Locate the cell with the specified text and output its [X, Y] center coordinate. 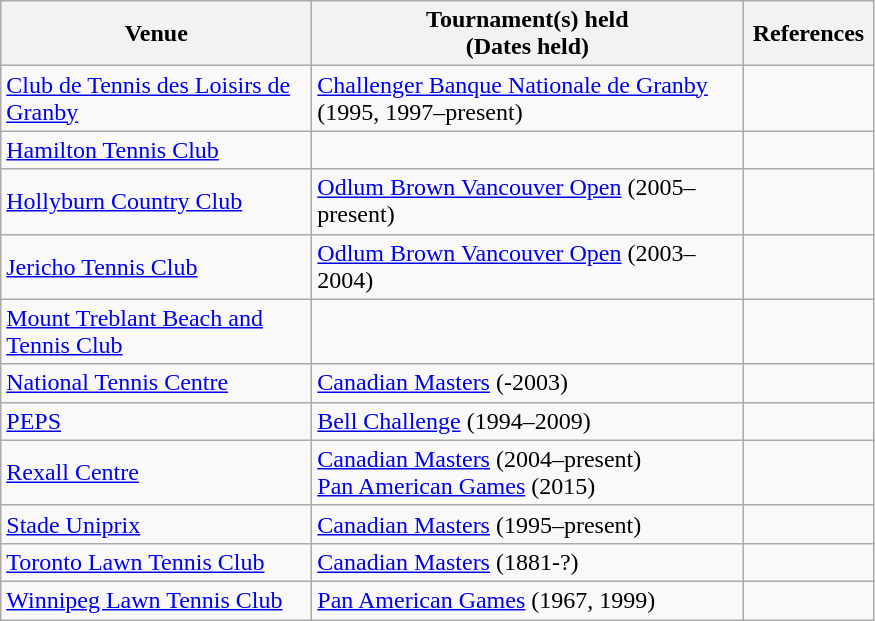
Toronto Lawn Tennis Club [156, 562]
Challenger Banque Nationale de Granby (1995, 1997–present) [528, 98]
Hollyburn Country Club [156, 202]
Hamilton Tennis Club [156, 150]
Canadian Masters (1995–present) [528, 524]
Odlum Brown Vancouver Open (2003–2004) [528, 266]
PEPS [156, 421]
Canadian Masters (-2003) [528, 383]
Club de Tennis des Loisirs de Granby [156, 98]
Pan American Games (1967, 1999) [528, 600]
Winnipeg Lawn Tennis Club [156, 600]
Tournament(s) held(Dates held) [528, 34]
Rexall Centre [156, 472]
References [808, 34]
Canadian Masters (1881-?) [528, 562]
Mount Treblant Beach and Tennis Club [156, 332]
Stade Uniprix [156, 524]
Canadian Masters (2004–present)Pan American Games (2015) [528, 472]
Bell Challenge (1994–2009) [528, 421]
National Tennis Centre [156, 383]
Odlum Brown Vancouver Open (2005–present) [528, 202]
Venue [156, 34]
Jericho Tennis Club [156, 266]
